Determine the [x, y] coordinate at the center of the cell enclosing the given text.  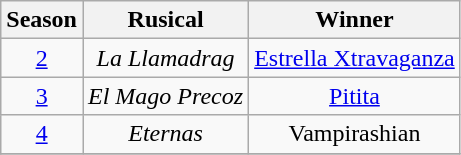
El Mago Precoz [165, 96]
Eternas [165, 134]
Winner [355, 20]
4 [42, 134]
Estrella Xtravaganza [355, 58]
2 [42, 58]
Rusical [165, 20]
3 [42, 96]
Pitita [355, 96]
La Llamadrag [165, 58]
Season [42, 20]
Vampirashian [355, 134]
